Return the [X, Y] coordinate for the center point of the cell that contains the specified text.  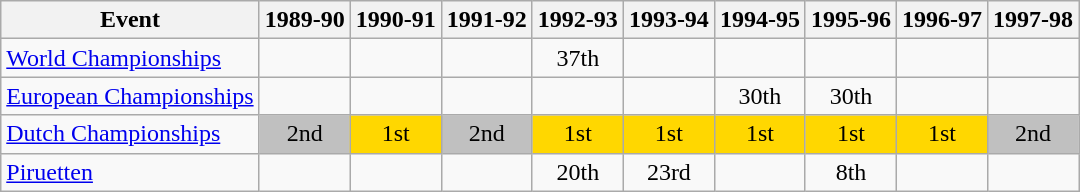
European Championships [130, 96]
Dutch Championships [130, 134]
1995-96 [850, 20]
World Championships [130, 58]
1990-91 [396, 20]
1996-97 [942, 20]
1997-98 [1034, 20]
1994-95 [760, 20]
20th [578, 172]
8th [850, 172]
1993-94 [668, 20]
Piruetten [130, 172]
1991-92 [486, 20]
Event [130, 20]
1989-90 [304, 20]
37th [578, 58]
23rd [668, 172]
1992-93 [578, 20]
